Output the (X, Y) coordinate of the center of the cell containing the given text.  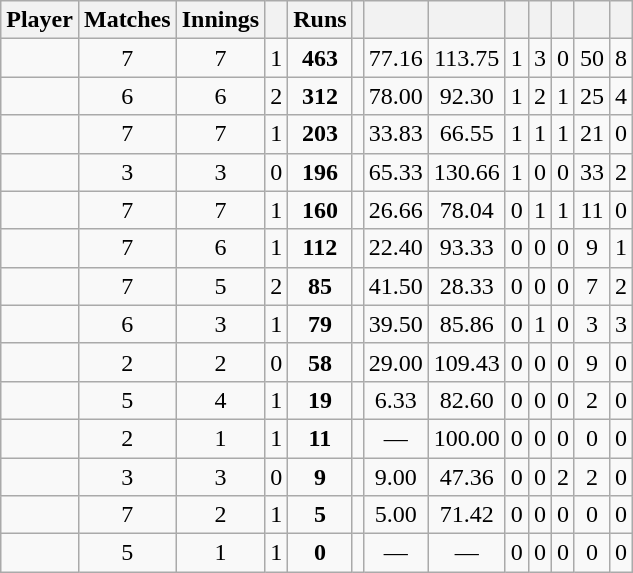
78.04 (466, 210)
58 (320, 362)
82.60 (466, 400)
9.00 (396, 477)
Player (40, 20)
41.50 (396, 286)
100.00 (466, 438)
19 (320, 400)
39.50 (396, 324)
196 (320, 172)
130.66 (466, 172)
65.33 (396, 172)
28.33 (466, 286)
78.00 (396, 96)
109.43 (466, 362)
463 (320, 58)
66.55 (466, 134)
85.86 (466, 324)
Matches (127, 20)
92.30 (466, 96)
85 (320, 286)
113.75 (466, 58)
112 (320, 248)
203 (320, 134)
33 (592, 172)
77.16 (396, 58)
47.36 (466, 477)
Runs (320, 20)
25 (592, 96)
8 (622, 58)
50 (592, 58)
93.33 (466, 248)
5.00 (396, 515)
71.42 (466, 515)
33.83 (396, 134)
22.40 (396, 248)
29.00 (396, 362)
Innings (220, 20)
6.33 (396, 400)
312 (320, 96)
79 (320, 324)
26.66 (396, 210)
160 (320, 210)
21 (592, 134)
